Determine the (X, Y) coordinate at the center of the cell enclosing the given text.  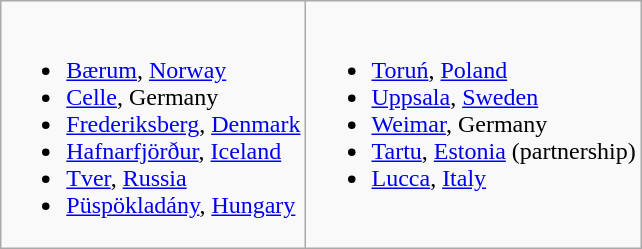
Toruń, Poland Uppsala, Sweden Weimar, Germany Tartu, Estonia (partnership) Lucca, Italy (474, 125)
Bærum, Norway Celle, Germany Frederiksberg, Denmark Hafnarfjörður, Iceland Tver, Russia Püspökladány, Hungary (154, 125)
